Identify which cell holds the provided text, then report its [X, Y] central coordinate. 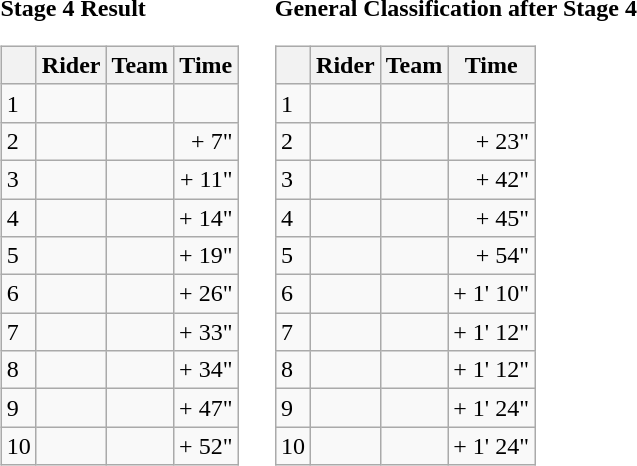
+ 34" [206, 370]
+ 33" [206, 332]
+ 42" [492, 179]
+ 11" [206, 179]
+ 23" [492, 141]
+ 54" [492, 256]
+ 7" [206, 141]
+ 14" [206, 217]
+ 26" [206, 294]
+ 52" [206, 446]
+ 47" [206, 408]
+ 19" [206, 256]
+ 45" [492, 217]
+ 1' 10" [492, 294]
